Pinpoint the cell where the given text exists, returning its [x, y] midpoint coordinate. 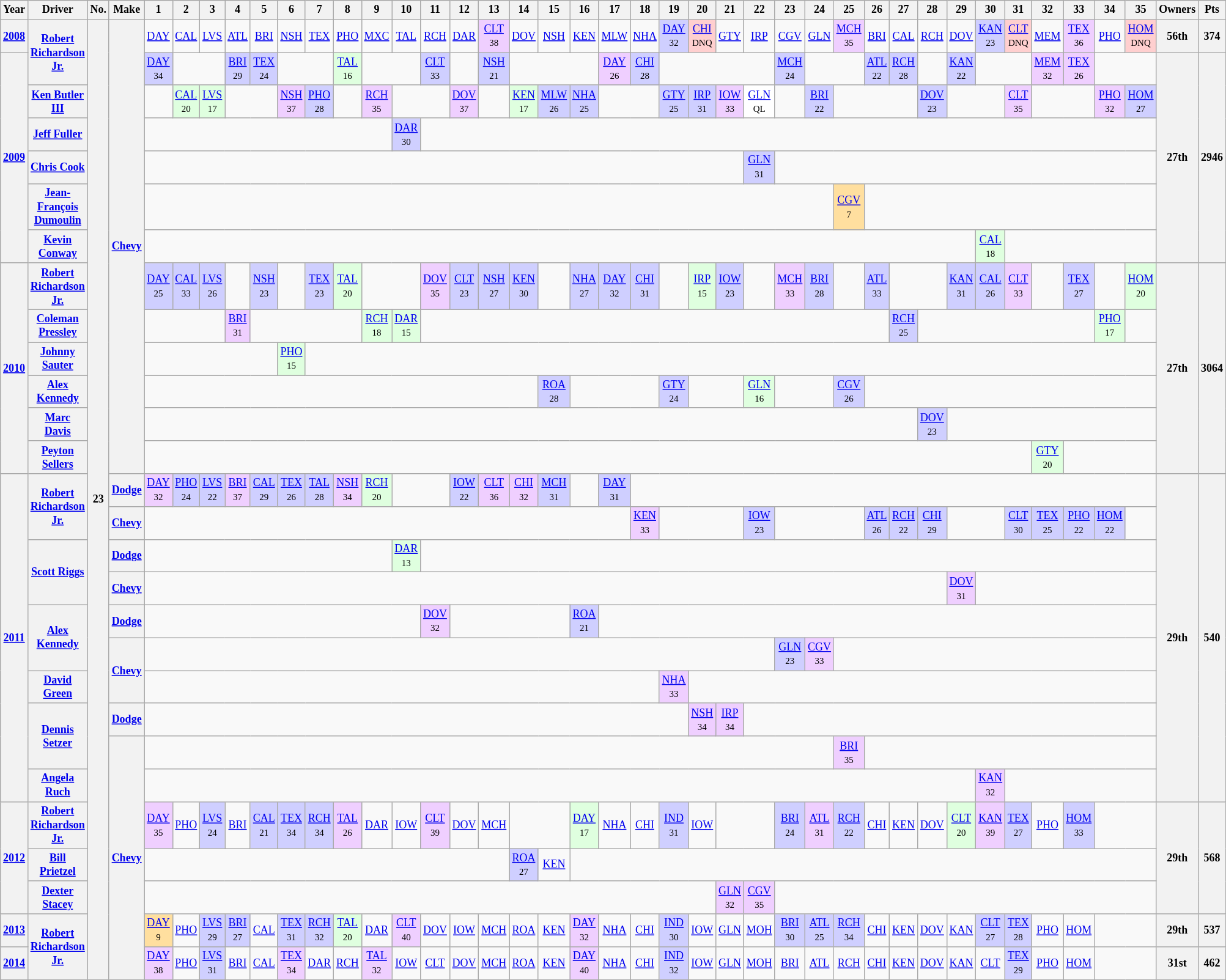
2946 [1212, 158]
4 [238, 10]
HOM20 [1141, 286]
RCH18 [377, 326]
ROA21 [585, 621]
32 [1047, 10]
11 [435, 10]
DOV35 [435, 286]
Angela Ruch [57, 786]
CAL20 [186, 101]
Coleman Pressley [57, 326]
2 [186, 10]
35 [1141, 10]
IND31 [674, 825]
MLW [614, 36]
27 [904, 10]
GLN32 [730, 897]
CAL18 [991, 246]
28 [932, 10]
CLT27 [991, 930]
NHA27 [585, 286]
CAL26 [991, 286]
22 [759, 10]
CLT39 [435, 825]
TEX36 [1079, 36]
David Green [57, 687]
CLT36 [494, 490]
462 [1212, 963]
2012 [15, 858]
BRI29 [238, 69]
NSH21 [494, 69]
NSH37 [291, 101]
2013 [15, 930]
CLT20 [961, 825]
DAY40 [585, 963]
DAR13 [406, 556]
MCH31 [554, 490]
PHO17 [1110, 326]
CLT30 [1018, 523]
ATL22 [877, 69]
KAN31 [961, 286]
CAL29 [264, 490]
KAN32 [991, 786]
Bill Prietzel [57, 865]
CHIDNQ [702, 36]
Year [15, 10]
5 [264, 10]
Chris Cook [57, 168]
CAL33 [186, 286]
ROA27 [524, 865]
LVS24 [213, 825]
HOM27 [1141, 101]
17 [614, 10]
10 [406, 10]
DAY26 [614, 69]
MEM [1047, 36]
3 [213, 10]
21 [730, 10]
DOV31 [961, 589]
TAL16 [347, 69]
BRI31 [238, 326]
IOW33 [730, 101]
24 [819, 10]
DAY31 [614, 490]
MCH24 [790, 69]
1 [158, 10]
GTY [730, 36]
BRI28 [819, 286]
TEX31 [291, 930]
BRI27 [238, 930]
CGV26 [849, 392]
MXC [377, 36]
KAN23 [991, 36]
29 [961, 10]
NHA25 [585, 101]
CHI32 [524, 490]
31st [1178, 963]
BRI37 [238, 490]
BRI22 [819, 101]
TEX23 [319, 286]
KEN30 [524, 286]
CLT23 [464, 286]
DAY9 [158, 930]
NSH27 [494, 286]
IRP34 [730, 720]
GLNQL [759, 101]
DAY25 [158, 286]
TEX25 [1047, 523]
TAL [406, 36]
31 [1018, 10]
CLT40 [406, 930]
PHO28 [319, 101]
540 [1212, 638]
LVS31 [213, 963]
TAL32 [377, 963]
IRP [759, 36]
374 [1212, 36]
RCH20 [377, 490]
LVS17 [213, 101]
Make [127, 10]
RCH32 [319, 930]
CHI28 [645, 69]
HOM33 [1079, 825]
DAY35 [158, 825]
NSH23 [264, 286]
568 [1212, 858]
30 [991, 10]
HOM22 [1110, 523]
CAL21 [264, 825]
LVS [213, 36]
2009 [15, 158]
PHO24 [186, 490]
ROA28 [554, 392]
7 [319, 10]
DAR15 [406, 326]
Driver [57, 10]
GLN23 [790, 654]
Dexter Stacey [57, 897]
Marc Davis [57, 424]
TAL26 [347, 825]
CGV33 [819, 654]
RCH35 [377, 101]
12 [464, 10]
RCH25 [904, 326]
537 [1212, 930]
KEN17 [524, 101]
PHO15 [291, 359]
Owners [1178, 10]
DAY34 [158, 69]
19 [674, 10]
Pts [1212, 10]
NHA33 [674, 687]
HOMDNQ [1141, 36]
PHO22 [1079, 523]
2008 [15, 36]
CHI29 [932, 523]
IRP15 [702, 286]
ATL26 [877, 523]
2010 [15, 368]
CGV7 [849, 207]
Scott Riggs [57, 572]
TAL28 [319, 490]
3064 [1212, 368]
33 [1079, 10]
KAN39 [991, 825]
IND30 [674, 930]
TEX28 [1018, 930]
25 [849, 10]
MEM32 [1047, 69]
DAY [158, 36]
CHI31 [645, 286]
Kevin Conway [57, 246]
KEN33 [645, 523]
ATL31 [819, 825]
BRI30 [790, 930]
No. [98, 10]
Dennis Setzer [57, 736]
GLN31 [759, 168]
Johnny Sauter [57, 359]
20 [702, 10]
BRI35 [849, 753]
ATL25 [819, 930]
8 [347, 10]
MLW26 [554, 101]
MCH35 [849, 36]
LVS26 [213, 286]
IOW22 [464, 490]
DAY38 [158, 963]
56th [1178, 36]
6 [291, 10]
PHO32 [1110, 101]
LVS29 [213, 930]
CLT35 [1018, 101]
DAR30 [406, 134]
BRI24 [790, 825]
GTY25 [674, 101]
TEX [319, 36]
TEX29 [1018, 963]
2011 [15, 638]
CGV35 [759, 897]
DOV32 [435, 621]
Peyton Sellers [57, 457]
IRP31 [702, 101]
18 [645, 10]
GTY20 [1047, 457]
34 [1110, 10]
DAY17 [585, 825]
GTY24 [674, 392]
16 [585, 10]
CGV [790, 36]
TEX24 [264, 69]
DOV37 [464, 101]
15 [554, 10]
GLN16 [759, 392]
26 [877, 10]
13 [494, 10]
Jean-François Dumoulin [57, 207]
IND32 [674, 963]
14 [524, 10]
ATL33 [877, 286]
RCH28 [904, 69]
9 [377, 10]
Ken Butler III [57, 101]
LVS22 [213, 490]
CLT38 [494, 36]
MCH33 [790, 286]
2014 [15, 963]
CLTDNQ [1018, 36]
Jeff Fuller [57, 134]
KAN22 [961, 69]
